Locate the cell with the specified text and output its [X, Y] center coordinate. 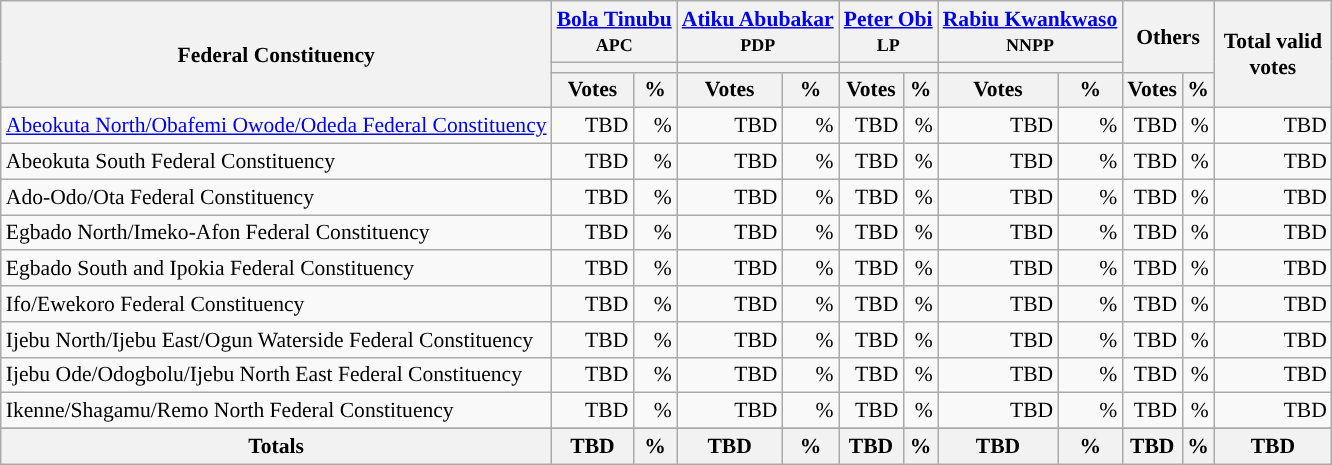
Abeokuta North/Obafemi Owode/Odeda Federal Constituency [276, 126]
Peter ObiLP [888, 32]
Others [1168, 36]
Ado-Odo/Ota Federal Constituency [276, 197]
Totals [276, 447]
Egbado North/Imeko-Afon Federal Constituency [276, 233]
Bola TinubuAPC [614, 32]
Ifo/Ewekoro Federal Constituency [276, 304]
Abeokuta South Federal Constituency [276, 162]
Federal Constituency [276, 54]
Egbado South and Ipokia Federal Constituency [276, 269]
Ikenne/Shagamu/Remo North Federal Constituency [276, 411]
Ijebu Ode/Odogbolu/Ijebu North East Federal Constituency [276, 375]
Rabiu KwankwasoNNPP [1030, 32]
Total valid votes [1273, 54]
Ijebu North/Ijebu East/Ogun Waterside Federal Constituency [276, 340]
Atiku AbubakarPDP [758, 32]
